Detect which cell encompasses the target text, then output its [X, Y] center coordinate. 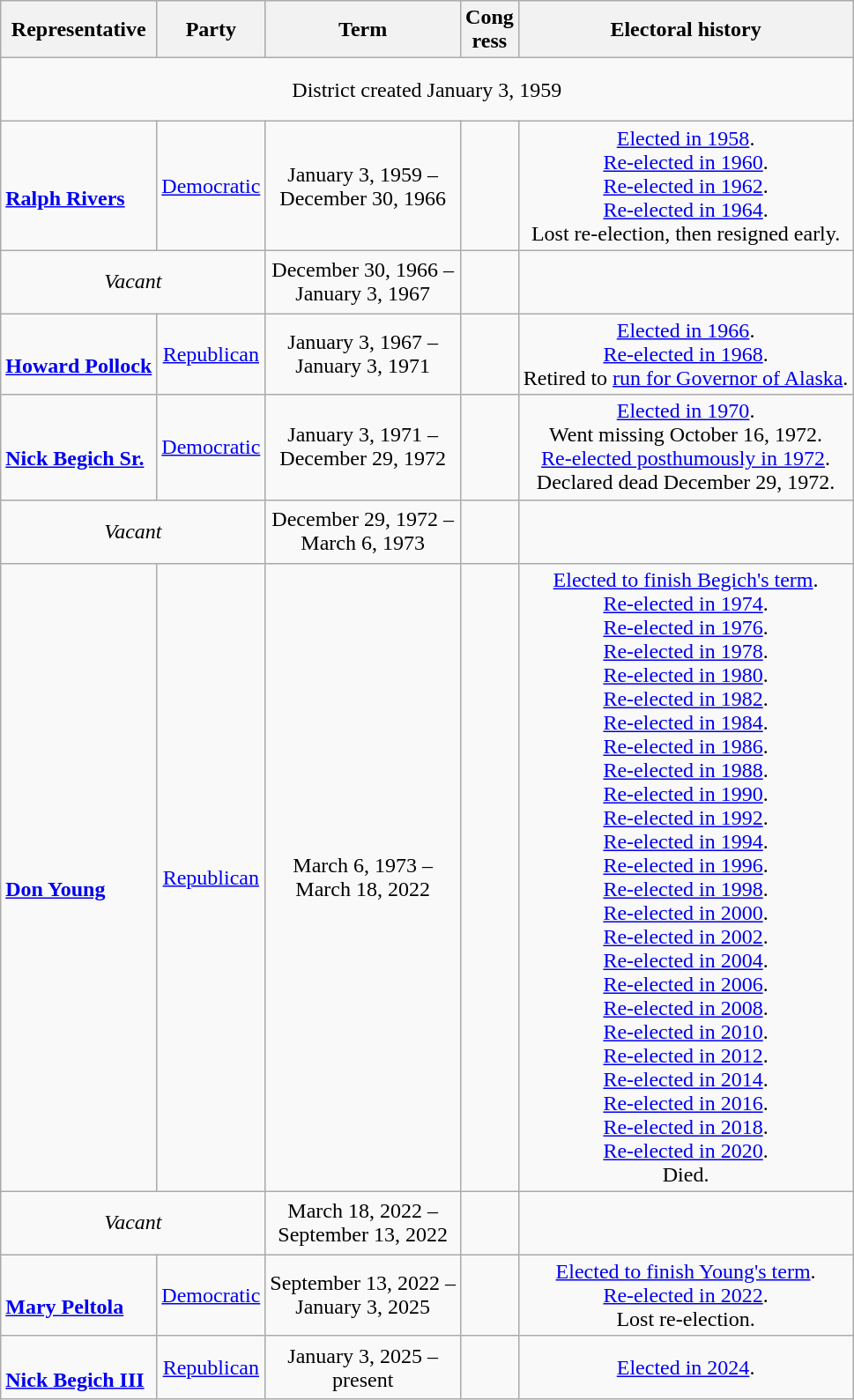
Elected in 2024. [686, 1367]
Don Young [79, 878]
Party [212, 30]
Elected to finish Young's term.Re-elected in 2022. Lost re-election. [686, 1295]
January 3, 1967 –January 3, 1971 [363, 354]
January 3, 1971 –December 29, 1972 [363, 448]
Electoral history [686, 30]
March 6, 1973 –March 18, 2022 [363, 878]
Mary Peltola [79, 1295]
Nick Begich Sr. [79, 448]
March 18, 2022 –September 13, 2022 [363, 1223]
Congress [490, 30]
Elected in 1970.Went missing October 16, 1972.Re-elected posthumously in 1972.Declared dead December 29, 1972. [686, 448]
District created January 3, 1959 [427, 90]
Representative [79, 30]
January 3, 1959 –December 30, 1966 [363, 186]
September 13, 2022 – January 3, 2025 [363, 1295]
Term [363, 30]
Nick Begich III [79, 1367]
January 3, 2025 –present [363, 1367]
Howard Pollock [79, 354]
December 30, 1966 –January 3, 1967 [363, 282]
December 29, 1972 –March 6, 1973 [363, 531]
Ralph Rivers [79, 186]
Elected in 1966.Re-elected in 1968.Retired to run for Governor of Alaska. [686, 354]
Elected in 1958.Re-elected in 1960.Re-elected in 1962.Re-elected in 1964.Lost re-election, then resigned early. [686, 186]
